Extract the (X, Y) coordinate from the center of the cell holding the provided text.  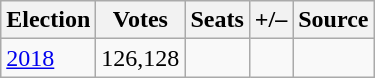
2018 (48, 58)
Election (48, 20)
Votes (140, 20)
Seats (217, 20)
126,128 (140, 58)
+/– (270, 20)
Source (334, 20)
